For the text-containing cell, return its midpoint in (x, y) coordinate format. 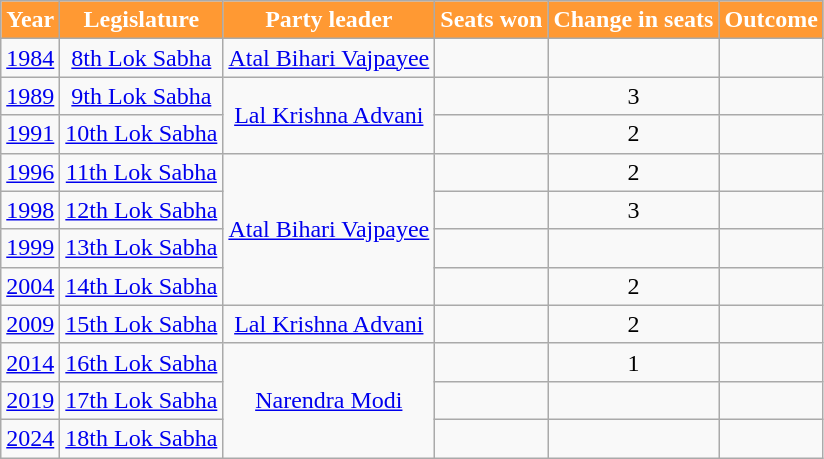
1998 (30, 210)
Seats won (492, 20)
2004 (30, 286)
1999 (30, 248)
11th Lok Sabha (142, 172)
16th Lok Sabha (142, 362)
Outcome (771, 20)
Year (30, 20)
8th Lok Sabha (142, 58)
1 (634, 362)
2019 (30, 400)
Narendra Modi (329, 400)
2024 (30, 438)
2014 (30, 362)
13th Lok Sabha (142, 248)
12th Lok Sabha (142, 210)
18th Lok Sabha (142, 438)
1984 (30, 58)
9th Lok Sabha (142, 96)
1996 (30, 172)
Change in seats (634, 20)
1989 (30, 96)
17th Lok Sabha (142, 400)
10th Lok Sabha (142, 134)
2009 (30, 324)
15th Lok Sabha (142, 324)
Legislature (142, 20)
14th Lok Sabha (142, 286)
Party leader (329, 20)
1991 (30, 134)
